Detect which cell encompasses the target text, then output its (X, Y) center coordinate. 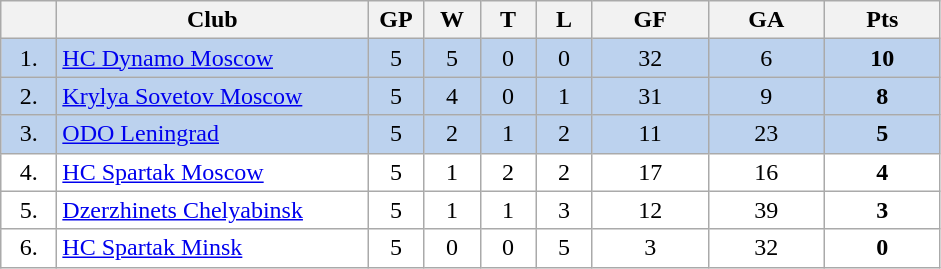
12 (650, 210)
23 (766, 134)
39 (766, 210)
1. (29, 58)
HC Dynamo Moscow (212, 58)
HC Spartak Minsk (212, 248)
HC Spartak Moscow (212, 172)
9 (766, 96)
31 (650, 96)
W (452, 20)
GF (650, 20)
Pts (882, 20)
4. (29, 172)
6 (766, 58)
GP (396, 20)
Club (212, 20)
GA (766, 20)
6. (29, 248)
Krylya Sovetov Moscow (212, 96)
L (564, 20)
5. (29, 210)
3. (29, 134)
17 (650, 172)
T (508, 20)
ODO Leningrad (212, 134)
Dzerzhinets Chelyabinsk (212, 210)
8 (882, 96)
2. (29, 96)
11 (650, 134)
16 (766, 172)
10 (882, 58)
